Pinpoint the cell where the given text exists, returning its (X, Y) midpoint coordinate. 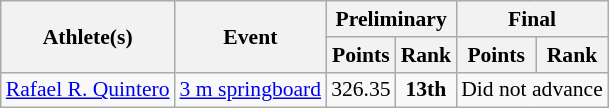
326.35 (360, 90)
13th (426, 90)
Preliminary (391, 19)
3 m springboard (251, 90)
Did not advance (532, 90)
Final (532, 19)
Event (251, 36)
Rafael R. Quintero (88, 90)
Athlete(s) (88, 36)
